Locate the cell with the specified text and output its (x, y) center coordinate. 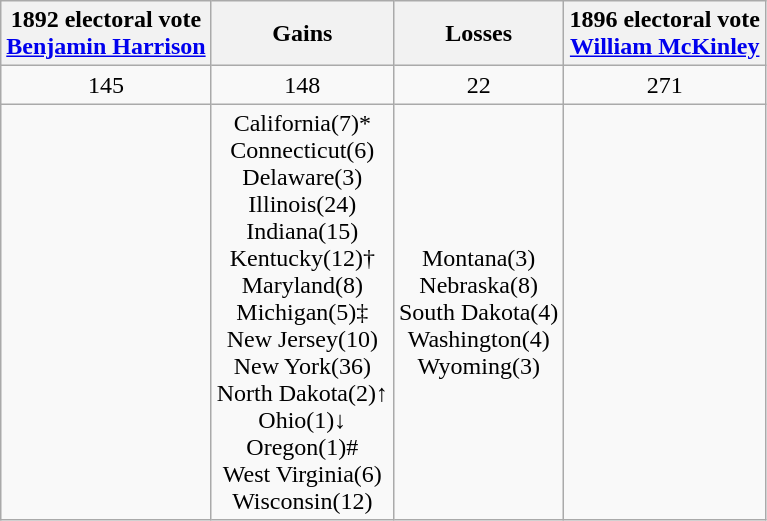
148 (302, 85)
Montana(3)Nebraska(8)South Dakota(4)Washington(4)Wyoming(3) (478, 312)
Gains (302, 34)
1892 electoral voteBenjamin Harrison (106, 34)
271 (665, 85)
1896 electoral voteWilliam McKinley (665, 34)
145 (106, 85)
Losses (478, 34)
22 (478, 85)
